Scan for the cell matching the given text and deliver its (X, Y) coordinate at center. 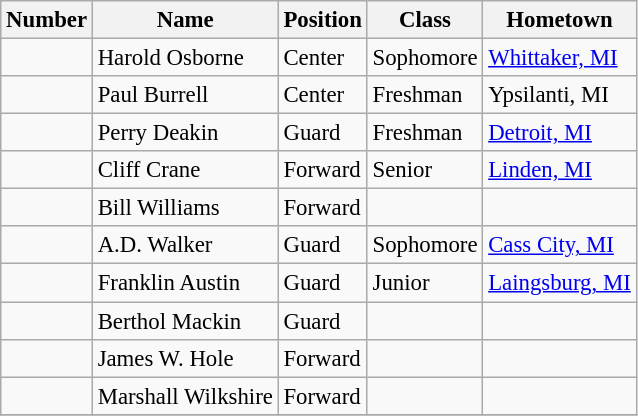
Hometown (560, 20)
Junior (425, 283)
Senior (425, 170)
Position (322, 20)
Number (47, 20)
Harold Osborne (185, 58)
Cass City, MI (560, 245)
James W. Hole (185, 358)
Cliff Crane (185, 170)
Whittaker, MI (560, 58)
Marshall Wilkshire (185, 396)
Paul Burrell (185, 95)
Laingsburg, MI (560, 283)
Ypsilanti, MI (560, 95)
A.D. Walker (185, 245)
Class (425, 20)
Detroit, MI (560, 133)
Berthol Mackin (185, 321)
Name (185, 20)
Linden, MI (560, 170)
Perry Deakin (185, 133)
Bill Williams (185, 208)
Franklin Austin (185, 283)
